Return the (X, Y) coordinate for the center point of the cell that contains the specified text.  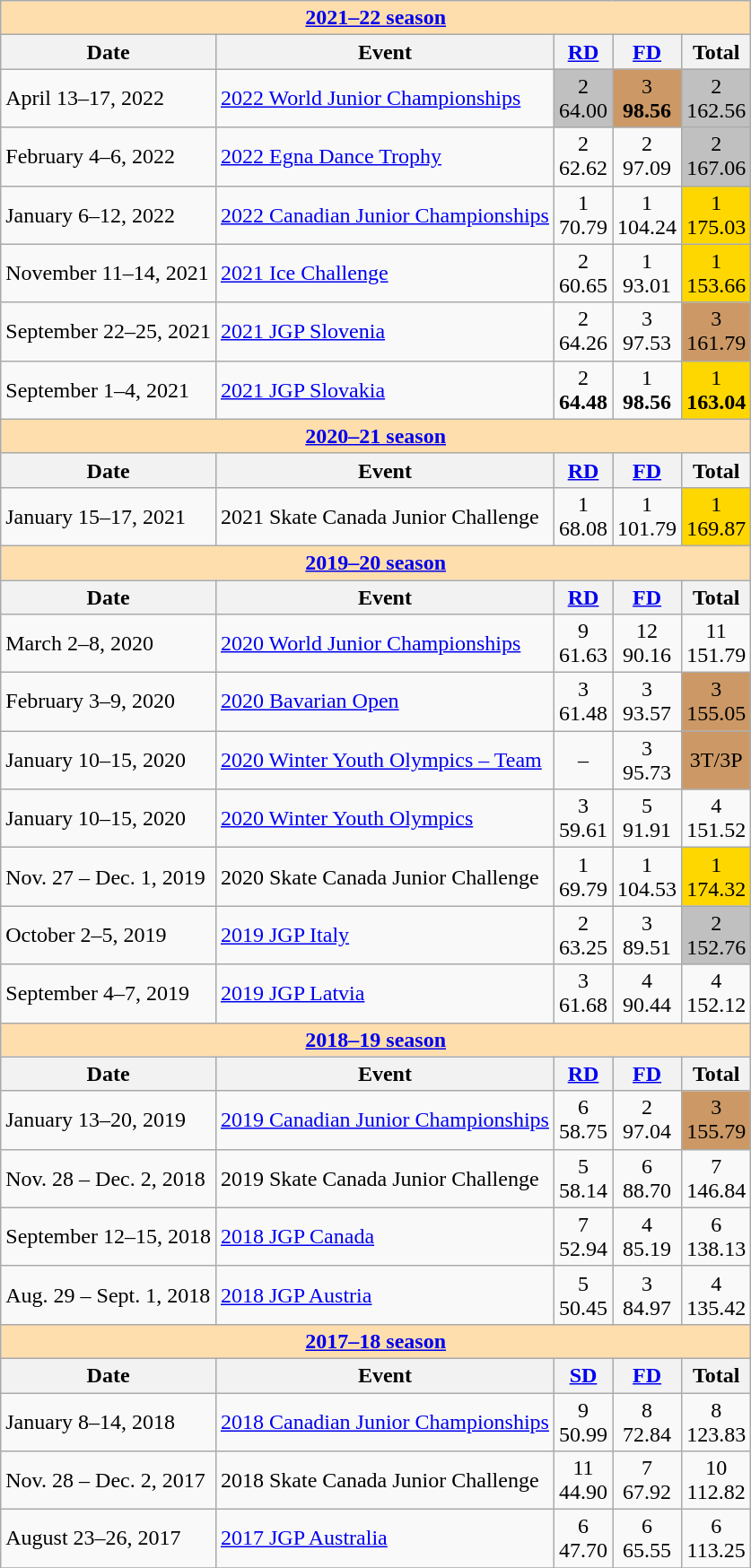
January 13–20, 2019 (109, 1119)
3 59.61 (583, 818)
9 50.99 (583, 1421)
11 44.90 (583, 1480)
2 152.76 (716, 935)
February 4–6, 2022 (109, 156)
6 88.70 (648, 1179)
1 169.87 (716, 517)
1 70.79 (583, 215)
3 84.97 (648, 1295)
2019 Skate Canada Junior Challenge (384, 1179)
1 68.08 (583, 517)
2021 Ice Challenge (384, 273)
3 97.53 (648, 332)
3 61.48 (583, 701)
10 112.82 (716, 1480)
8 123.83 (716, 1421)
2021–22 season (376, 18)
1 175.03 (716, 215)
2 162.56 (716, 99)
February 3–9, 2020 (109, 701)
3 155.79 (716, 1119)
3 155.05 (716, 701)
November 11–14, 2021 (109, 273)
January 6–12, 2022 (109, 215)
Nov. 28 – Dec. 2, 2017 (109, 1480)
2021 JGP Slovenia (384, 332)
– (583, 761)
2020 Winter Youth Olympics – Team (384, 761)
6 65.55 (648, 1539)
5 91.91 (648, 818)
3 93.57 (648, 701)
2018–19 season (376, 1040)
2022 Egna Dance Trophy (384, 156)
3 95.73 (648, 761)
2019 Canadian Junior Championships (384, 1119)
3T/3P (716, 761)
4 152.12 (716, 994)
2017–18 season (376, 1341)
4 85.19 (648, 1236)
2 97.09 (648, 156)
2 97.04 (648, 1119)
8 72.84 (648, 1421)
October 2–5, 2019 (109, 935)
September 12–15, 2018 (109, 1236)
1 93.01 (648, 273)
2020 Winter Youth Olympics (384, 818)
6 138.13 (716, 1236)
Aug. 29 – Sept. 1, 2018 (109, 1295)
Nov. 28 – Dec. 2, 2018 (109, 1179)
3 61.68 (583, 994)
2020 Skate Canada Junior Challenge (384, 877)
6 47.70 (583, 1539)
2 64.48 (583, 389)
2 60.65 (583, 273)
2019 JGP Latvia (384, 994)
2018 Skate Canada Junior Challenge (384, 1480)
9 61.63 (583, 644)
12 90.16 (648, 644)
2 64.26 (583, 332)
2 64.00 (583, 99)
2022 Canadian Junior Championships (384, 215)
2 63.25 (583, 935)
2018 JGP Austria (384, 1295)
January 8–14, 2018 (109, 1421)
2021 JGP Slovakia (384, 389)
September 22–25, 2021 (109, 332)
6 58.75 (583, 1119)
2 62.62 (583, 156)
7 52.94 (583, 1236)
3 98.56 (648, 99)
7 146.84 (716, 1179)
3 161.79 (716, 332)
January 15–17, 2021 (109, 517)
2018 JGP Canada (384, 1236)
1 69.79 (583, 877)
2021 Skate Canada Junior Challenge (384, 517)
1 153.66 (716, 273)
2019–20 season (376, 562)
5 50.45 (583, 1295)
Nov. 27 – Dec. 1, 2019 (109, 877)
4 151.52 (716, 818)
1 174.32 (716, 877)
April 13–17, 2022 (109, 99)
2022 World Junior Championships (384, 99)
1 104.53 (648, 877)
SD (583, 1375)
11 151.79 (716, 644)
2020–21 season (376, 436)
September 1–4, 2021 (109, 389)
2017 JGP Australia (384, 1539)
4 90.44 (648, 994)
March 2–8, 2020 (109, 644)
August 23–26, 2017 (109, 1539)
2020 Bavarian Open (384, 701)
September 4–7, 2019 (109, 994)
4 135.42 (716, 1295)
7 67.92 (648, 1480)
3 89.51 (648, 935)
1 101.79 (648, 517)
5 58.14 (583, 1179)
2018 Canadian Junior Championships (384, 1421)
2019 JGP Italy (384, 935)
6 113.25 (716, 1539)
1 98.56 (648, 389)
2020 World Junior Championships (384, 644)
1 104.24 (648, 215)
2 167.06 (716, 156)
1 163.04 (716, 389)
